Pinpoint the cell where the given text exists, returning its (x, y) midpoint coordinate. 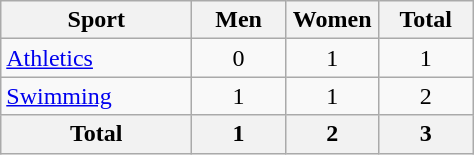
0 (239, 58)
Athletics (96, 58)
Women (332, 20)
3 (426, 134)
Men (239, 20)
Sport (96, 20)
Swimming (96, 96)
